Output the (x, y) coordinate of the center of the cell containing the given text.  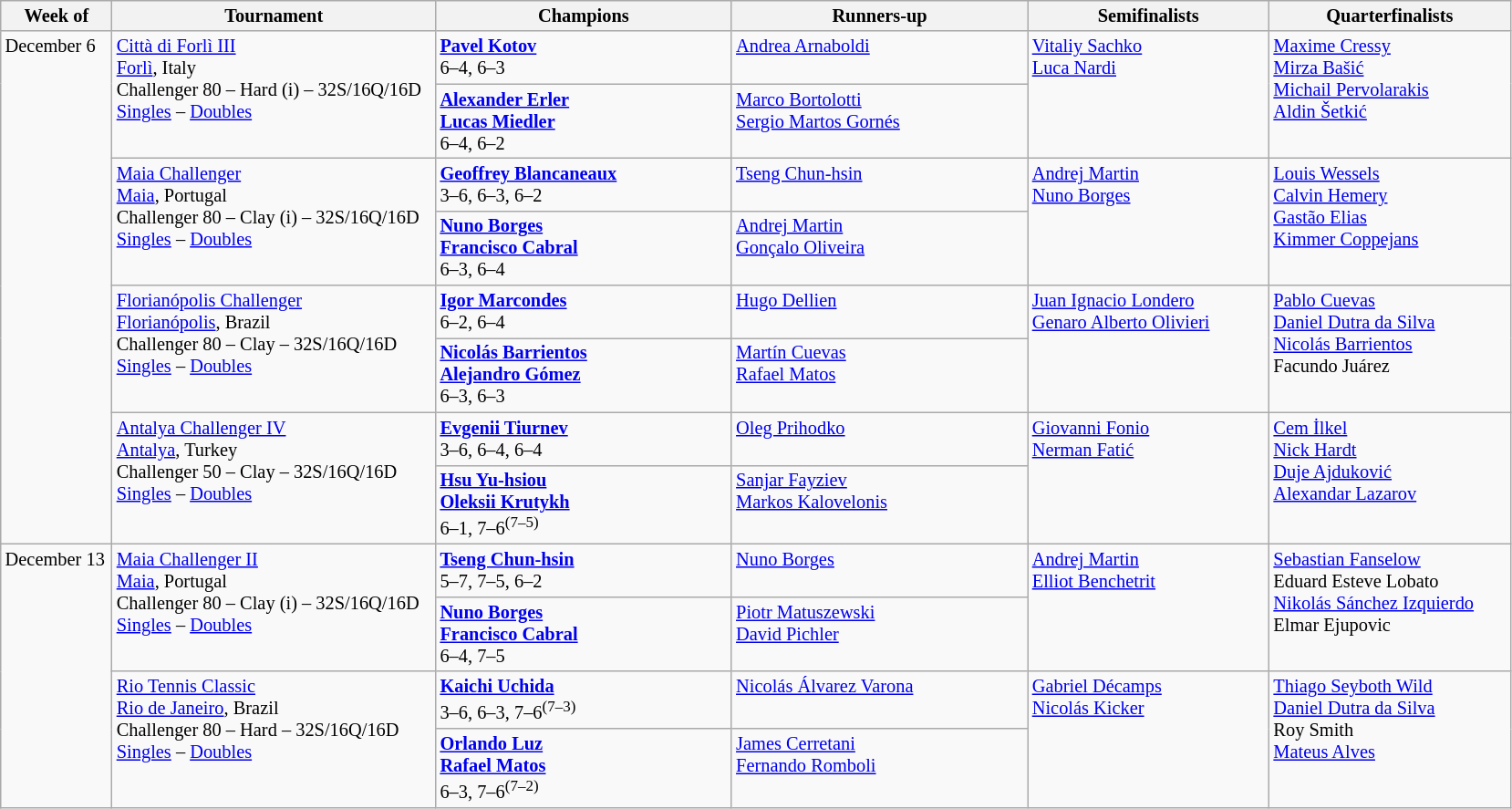
Thiago Seyboth Wild Daniel Dutra da Silva Roy Smith Mateus Alves (1390, 740)
Città di Forlì IIIForlì, Italy Challenger 80 – Hard (i) – 32S/16Q/16DSingles – Doubles (274, 95)
Nuno Borges Francisco Cabral6–3, 6–4 (584, 248)
Hsu Yu-hsiou Oleksii Krutykh6–1, 7–6(7–5) (584, 505)
Sanjar Fayziev Markos Kalovelonis (879, 505)
Marco Bortolotti Sergio Martos Gornés (879, 121)
Runners-up (879, 16)
December 13 (57, 677)
Semifinalists (1149, 16)
Louis Wessels Calvin Hemery Gastão Elias Kimmer Coppejans (1390, 221)
Sebastian Fanselow Eduard Esteve Lobato Nikolás Sánchez Izquierdo Elmar Ejupovic (1390, 607)
Vitaliy Sachko Luca Nardi (1149, 95)
Kaichi Uchida3–6, 6–3, 7–6(7–3) (584, 700)
Tseng Chun-hsin (879, 184)
Geoffrey Blancaneaux3–6, 6–3, 6–2 (584, 184)
Andrej Martin Gonçalo Oliveira (879, 248)
Maia Challenger IIMaia, Portugal Challenger 80 – Clay (i) – 32S/16Q/16DSingles – Doubles (274, 607)
Rio Tennis ClassicRio de Janeiro, Brazil Challenger 80 – Hard – 32S/16Q/16DSingles – Doubles (274, 740)
Pavel Kotov6–4, 6–3 (584, 57)
Andrej Martin Elliot Benchetrit (1149, 607)
Maxime Cressy Mirza Bašić Michail Pervolarakis Aldin Šetkić (1390, 95)
Maia ChallengerMaia, Portugal Challenger 80 – Clay (i) – 32S/16Q/16DSingles – Doubles (274, 221)
Evgenii Tiurnev3–6, 6–4, 6–4 (584, 439)
Week of (57, 16)
Andrea Arnaboldi (879, 57)
Nuno Borges (879, 571)
Giovanni Fonio Nerman Fatić (1149, 478)
Antalya Challenger IVAntalya, Turkey Challenger 50 – Clay – 32S/16Q/16DSingles – Doubles (274, 478)
December 6 (57, 288)
Piotr Matuszewski David Pichler (879, 634)
Florianópolis ChallengerFlorianópolis, Brazil Challenger 80 – Clay – 32S/16Q/16DSingles – Doubles (274, 348)
Igor Marcondes6–2, 6–4 (584, 312)
Andrej Martin Nuno Borges (1149, 221)
Martín Cuevas Rafael Matos (879, 375)
Nuno Borges Francisco Cabral6–4, 7–5 (584, 634)
Pablo Cuevas Daniel Dutra da Silva Nicolás Barrientos Facundo Juárez (1390, 348)
Gabriel Décamps Nicolás Kicker (1149, 740)
Hugo Dellien (879, 312)
Tseng Chun-hsin5–7, 7–5, 6–2 (584, 571)
Alexander Erler Lucas Miedler6–4, 6–2 (584, 121)
Nicolás Álvarez Varona (879, 700)
Oleg Prihodko (879, 439)
Orlando Luz Rafael Matos6–3, 7–6(7–2) (584, 768)
Cem İlkel Nick Hardt Duje Ajduković Alexandar Lazarov (1390, 478)
James Cerretani Fernando Romboli (879, 768)
Tournament (274, 16)
Juan Ignacio Londero Genaro Alberto Olivieri (1149, 348)
Nicolás Barrientos Alejandro Gómez6–3, 6–3 (584, 375)
Quarterfinalists (1390, 16)
Champions (584, 16)
